Find where the given text appears and provide that cell's center as (x, y) coordinate. 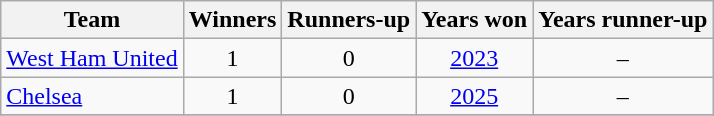
Years won (474, 20)
Years runner-up (623, 20)
West Ham United (92, 58)
Chelsea (92, 96)
Winners (232, 20)
2025 (474, 96)
Team (92, 20)
Runners-up (349, 20)
2023 (474, 58)
